From the cell containing the given text, extract its center point as [X, Y] coordinate. 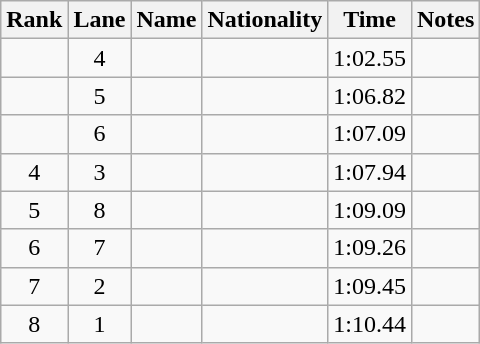
1:09.09 [370, 210]
Notes [445, 20]
Name [166, 20]
1:09.45 [370, 286]
Lane [100, 20]
1:02.55 [370, 58]
Time [370, 20]
3 [100, 172]
1:07.09 [370, 134]
2 [100, 286]
Nationality [265, 20]
1:06.82 [370, 96]
1:10.44 [370, 324]
1 [100, 324]
1:07.94 [370, 172]
1:09.26 [370, 248]
Rank [34, 20]
